Detect which cell encompasses the target text, then output its (X, Y) center coordinate. 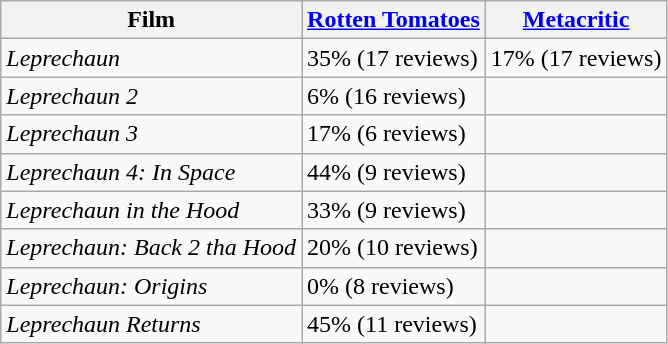
33% (9 reviews) (394, 210)
Leprechaun 3 (152, 134)
Leprechaun 4: In Space (152, 172)
Film (152, 20)
Leprechaun: Back 2 tha Hood (152, 248)
17% (17 reviews) (576, 58)
Leprechaun: Origins (152, 286)
45% (11 reviews) (394, 324)
6% (16 reviews) (394, 96)
Metacritic (576, 20)
Leprechaun in the Hood (152, 210)
44% (9 reviews) (394, 172)
35% (17 reviews) (394, 58)
Leprechaun 2 (152, 96)
17% (6 reviews) (394, 134)
Rotten Tomatoes (394, 20)
Leprechaun Returns (152, 324)
Leprechaun (152, 58)
0% (8 reviews) (394, 286)
20% (10 reviews) (394, 248)
